Find where the given text appears and provide that cell's center as (X, Y) coordinate. 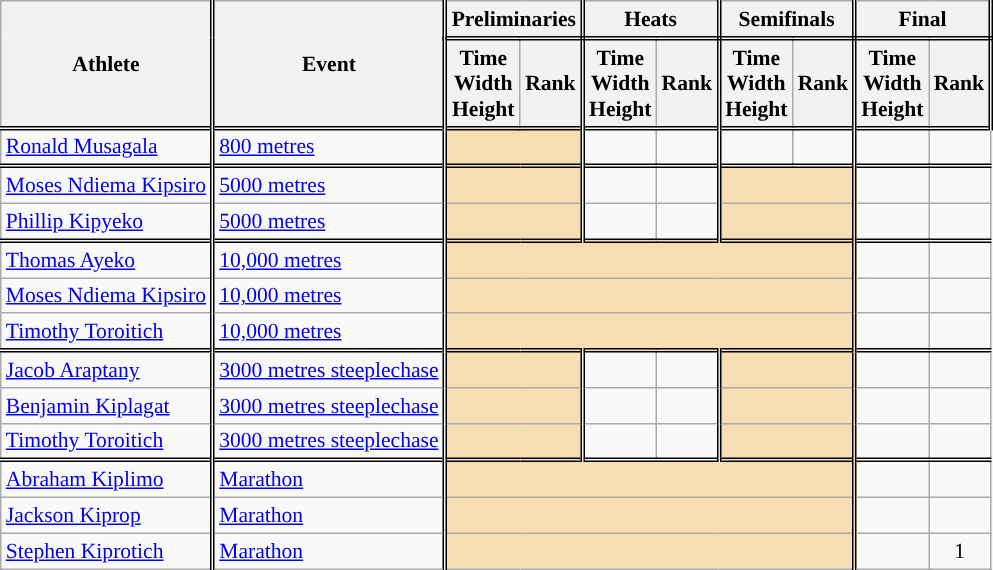
Semifinals (787, 20)
Heats (651, 20)
Stephen Kiprotich (107, 551)
Athlete (107, 64)
Preliminaries (514, 20)
Jackson Kiprop (107, 516)
1 (960, 551)
Phillip Kipyeko (107, 222)
Final (923, 20)
Benjamin Kiplagat (107, 406)
800 metres (329, 148)
Ronald Musagala (107, 148)
Event (329, 64)
Abraham Kiplimo (107, 480)
Jacob Araptany (107, 370)
Thomas Ayeko (107, 260)
